Provide the [x, y] coordinate of the cell's center where the given text is located.  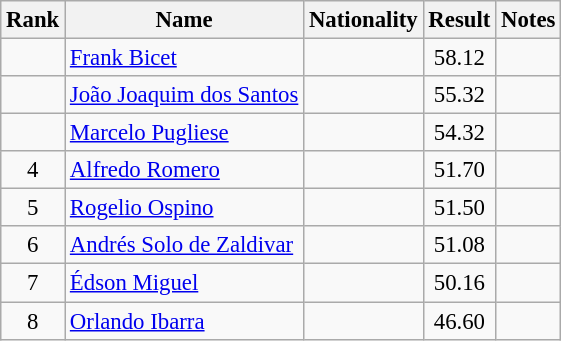
Notes [528, 20]
João Joaquim dos Santos [184, 95]
50.16 [460, 283]
51.50 [460, 208]
51.08 [460, 245]
Nationality [364, 20]
8 [33, 321]
Result [460, 20]
Frank Bicet [184, 58]
Édson Miguel [184, 283]
Marcelo Pugliese [184, 133]
Alfredo Romero [184, 170]
Andrés Solo de Zaldivar [184, 245]
55.32 [460, 95]
46.60 [460, 321]
7 [33, 283]
Name [184, 20]
Rogelio Ospino [184, 208]
58.12 [460, 58]
6 [33, 245]
Rank [33, 20]
51.70 [460, 170]
Orlando Ibarra [184, 321]
54.32 [460, 133]
4 [33, 170]
5 [33, 208]
